Extract the [x, y] coordinate from the center of the cell holding the provided text.  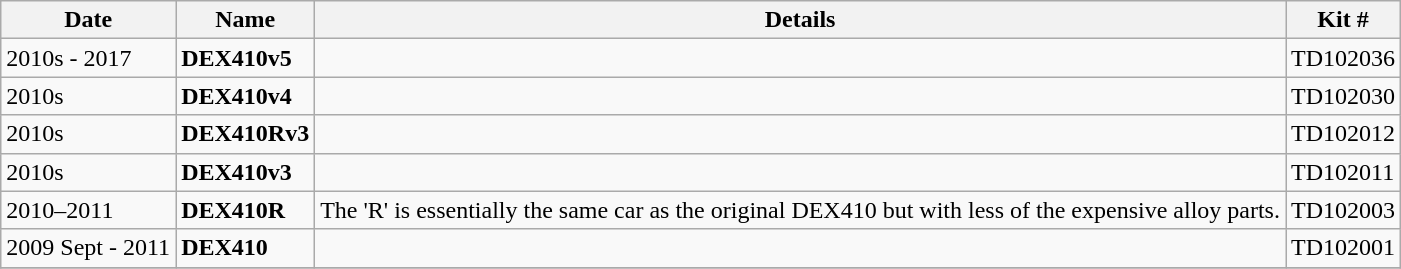
DEX410v5 [246, 58]
2009 Sept - 2011 [88, 248]
TD102036 [1344, 58]
Date [88, 20]
2010s - 2017 [88, 58]
DEX410Rv3 [246, 134]
TD102030 [1344, 96]
DEX410 [246, 248]
TD102011 [1344, 172]
TD102012 [1344, 134]
Name [246, 20]
DEX410R [246, 210]
Details [800, 20]
DEX410v3 [246, 172]
TD102001 [1344, 248]
2010–2011 [88, 210]
DEX410v4 [246, 96]
Kit # [1344, 20]
The 'R' is essentially the same car as the original DEX410 but with less of the expensive alloy parts. [800, 210]
TD102003 [1344, 210]
